Scan for the cell matching the given text and deliver its (X, Y) coordinate at center. 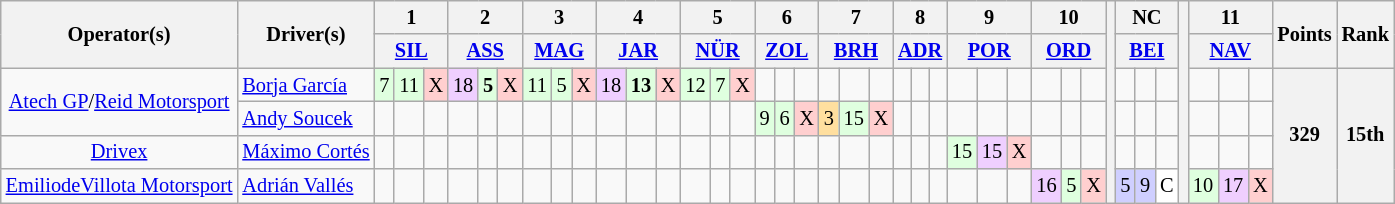
ASS (485, 51)
Borja García (306, 85)
Máximo Cortés (306, 152)
4 (638, 17)
15th (1366, 136)
Driver(s) (306, 34)
16 (1046, 186)
2 (485, 17)
NÜR (717, 51)
ADR (920, 51)
Andy Soucek (306, 118)
NC (1146, 17)
BRH (856, 51)
MAG (559, 51)
POR (989, 51)
Operator(s) (120, 34)
17 (1233, 186)
8 (920, 17)
12 (695, 85)
Adrián Vallés (306, 186)
Drivex (120, 152)
Atech GP/Reid Motorsport (120, 102)
NAV (1230, 51)
C (1166, 186)
329 (1305, 136)
13 (641, 85)
SIL (412, 51)
ORD (1068, 51)
EmiliodeVillota Motorsport (120, 186)
BEI (1146, 51)
Rank (1366, 34)
ZOL (787, 51)
Points (1305, 34)
1 (412, 17)
JAR (638, 51)
